Pinpoint the cell where the given text exists, returning its (X, Y) midpoint coordinate. 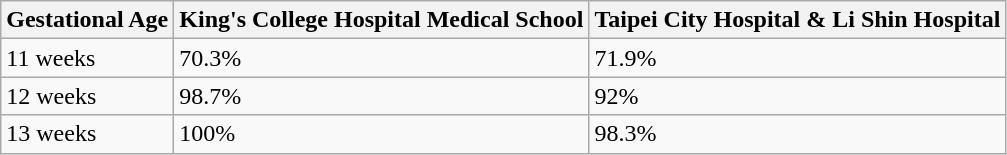
13 weeks (88, 134)
100% (382, 134)
Taipei City Hospital & Li Shin Hospital (798, 20)
71.9% (798, 58)
92% (798, 96)
12 weeks (88, 96)
King's College Hospital Medical School (382, 20)
Gestational Age (88, 20)
98.7% (382, 96)
70.3% (382, 58)
11 weeks (88, 58)
98.3% (798, 134)
